Identify which cell holds the provided text, then report its [X, Y] central coordinate. 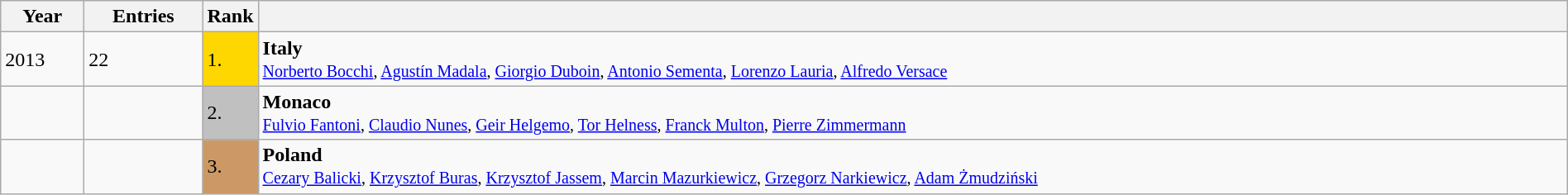
2. [230, 112]
Rank [230, 17]
Entries [144, 17]
Poland Cezary Balicki, Krzysztof Buras, Krzysztof Jassem, Marcin Mazurkiewicz, Grzegorz Narkiewicz, Adam Żmudziński [913, 167]
3. [230, 167]
Year [43, 17]
Italy Norberto Bocchi, Agustín Madala, Giorgio Duboin, Antonio Sementa, Lorenzo Lauria, Alfredo Versace [913, 59]
2013 [43, 59]
1. [230, 59]
Monaco Fulvio Fantoni, Claudio Nunes, Geir Helgemo, Tor Helness, Franck Multon, Pierre Zimmermann [913, 112]
22 [144, 59]
